Extract the (X, Y) coordinate from the center of the cell holding the provided text.  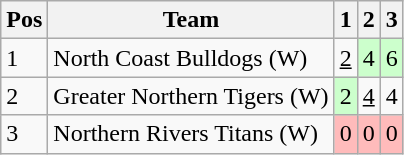
North Coast Bulldogs (W) (191, 58)
6 (392, 58)
Team (191, 20)
Pos (24, 20)
Greater Northern Tigers (W) (191, 96)
Northern Rivers Titans (W) (191, 134)
